Output the (x, y) coordinate of the center of the cell containing the given text.  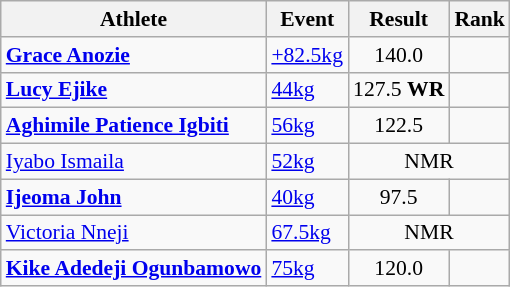
Event (307, 19)
97.5 (398, 197)
Ijeoma John (134, 197)
140.0 (398, 55)
120.0 (398, 269)
Athlete (134, 19)
+82.5kg (307, 55)
Victoria Nneji (134, 233)
Result (398, 19)
44kg (307, 90)
122.5 (398, 126)
40kg (307, 197)
Kike Adedeji Ogunbamowo (134, 269)
56kg (307, 126)
Rank (480, 19)
127.5 WR (398, 90)
Aghimile Patience Igbiti (134, 126)
67.5kg (307, 233)
Grace Anozie (134, 55)
Iyabo Ismaila (134, 162)
Lucy Ejike (134, 90)
52kg (307, 162)
75kg (307, 269)
